Locate the cell with the specified text and output its [X, Y] center coordinate. 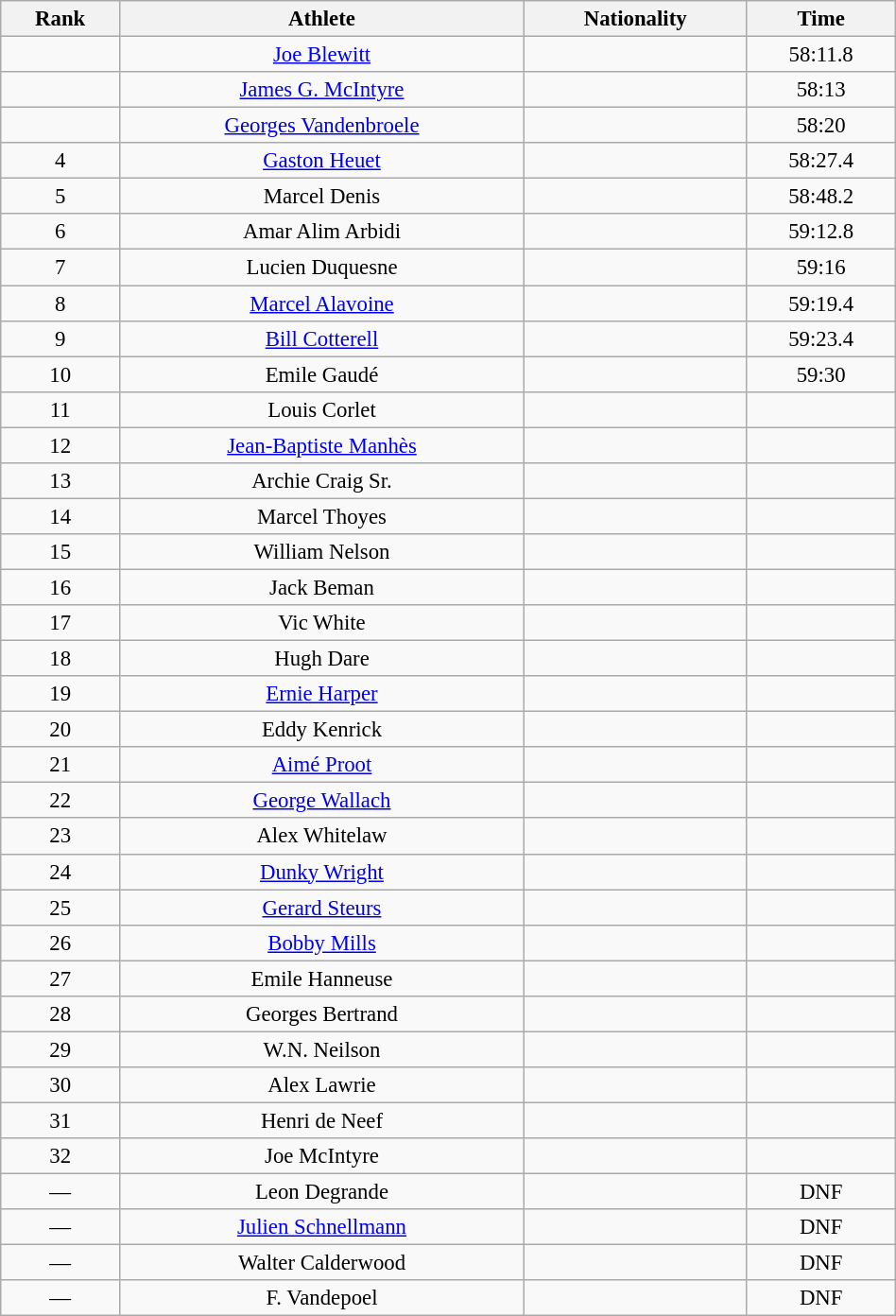
27 [60, 978]
12 [60, 445]
26 [60, 943]
58:27.4 [820, 161]
Ernie Harper [322, 694]
19 [60, 694]
Joe McIntyre [322, 1156]
Amar Alim Arbidi [322, 232]
31 [60, 1120]
59:30 [820, 374]
30 [60, 1085]
Gerard Steurs [322, 908]
28 [60, 1014]
Nationality [635, 19]
10 [60, 374]
Louis Corlet [322, 409]
Georges Vandenbroele [322, 126]
58:13 [820, 90]
Walter Calderwood [322, 1263]
Joe Blewitt [322, 55]
F. Vandepoel [322, 1298]
58:20 [820, 126]
Eddy Kenrick [322, 730]
21 [60, 765]
Alex Whitelaw [322, 837]
Archie Craig Sr. [322, 481]
William Nelson [322, 552]
Julien Schnellmann [322, 1227]
Bobby Mills [322, 943]
Henri de Neef [322, 1120]
Emile Hanneuse [322, 978]
Rank [60, 19]
18 [60, 659]
14 [60, 516]
59:16 [820, 268]
58:11.8 [820, 55]
Marcel Thoyes [322, 516]
Aimé Proot [322, 765]
20 [60, 730]
16 [60, 587]
59:12.8 [820, 232]
58:48.2 [820, 197]
9 [60, 338]
Athlete [322, 19]
Vic White [322, 623]
Time [820, 19]
Bill Cotterell [322, 338]
22 [60, 801]
15 [60, 552]
Alex Lawrie [322, 1085]
Jack Beman [322, 587]
29 [60, 1049]
17 [60, 623]
6 [60, 232]
11 [60, 409]
24 [60, 872]
Marcel Alavoine [322, 303]
Lucien Duquesne [322, 268]
Hugh Dare [322, 659]
8 [60, 303]
13 [60, 481]
Jean-Baptiste Manhès [322, 445]
25 [60, 908]
59:19.4 [820, 303]
7 [60, 268]
George Wallach [322, 801]
James G. McIntyre [322, 90]
Dunky Wright [322, 872]
Marcel Denis [322, 197]
59:23.4 [820, 338]
32 [60, 1156]
Georges Bertrand [322, 1014]
Emile Gaudé [322, 374]
Leon Degrande [322, 1192]
W.N. Neilson [322, 1049]
23 [60, 837]
Gaston Heuet [322, 161]
5 [60, 197]
4 [60, 161]
